For the text-containing cell, return its midpoint in (x, y) coordinate format. 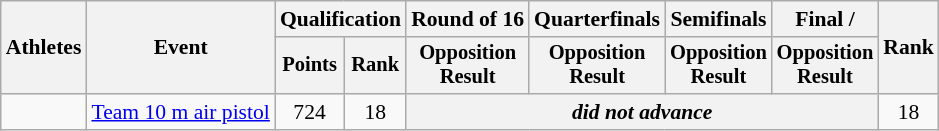
Semifinals (718, 19)
Round of 16 (468, 19)
did not advance (642, 112)
Qualification (340, 19)
Athletes (44, 48)
Final / (826, 19)
Team 10 m air pistol (180, 112)
Event (180, 48)
Points (310, 66)
Quarterfinals (597, 19)
724 (310, 112)
